Locate the cell with the specified text and output its (X, Y) center coordinate. 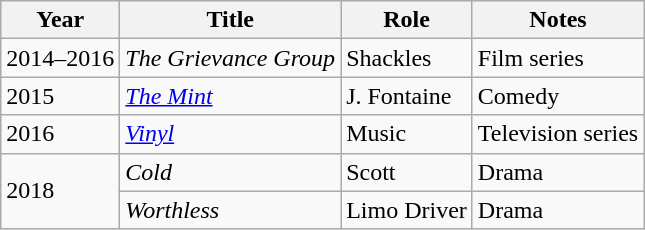
Limo Driver (407, 210)
2018 (60, 191)
Scott (407, 172)
Music (407, 134)
Year (60, 20)
Notes (558, 20)
2016 (60, 134)
The Grievance Group (230, 58)
Cold (230, 172)
The Mint (230, 96)
2014–2016 (60, 58)
Worthless (230, 210)
Vinyl (230, 134)
Comedy (558, 96)
J. Fontaine (407, 96)
Television series (558, 134)
2015 (60, 96)
Film series (558, 58)
Title (230, 20)
Role (407, 20)
Shackles (407, 58)
